Detect which cell encompasses the target text, then output its [x, y] center coordinate. 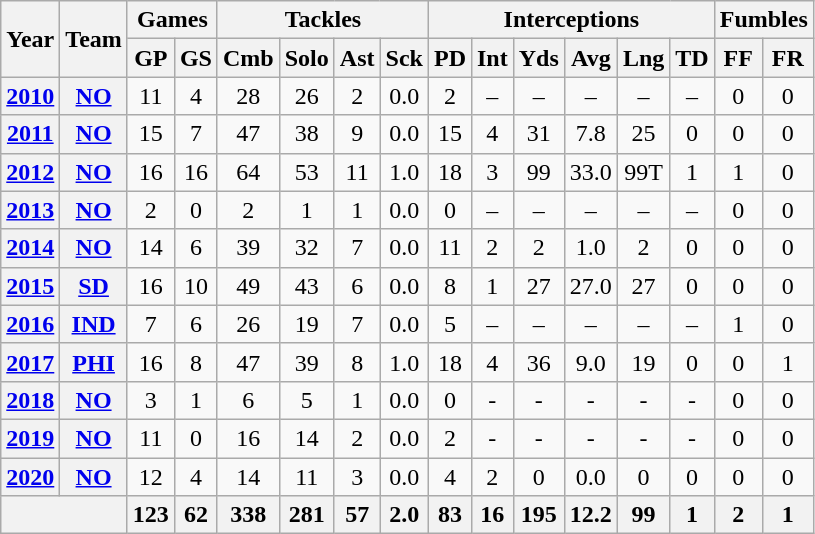
83 [450, 515]
GS [196, 58]
25 [643, 134]
2011 [30, 134]
27.0 [590, 286]
Team [94, 39]
195 [538, 515]
Interceptions [571, 20]
Yds [538, 58]
53 [306, 172]
123 [150, 515]
Year [30, 39]
7.8 [590, 134]
Tackles [322, 20]
12.2 [590, 515]
2013 [30, 210]
2010 [30, 96]
Lng [643, 58]
GP [150, 58]
2012 [30, 172]
2.0 [404, 515]
2015 [30, 286]
43 [306, 286]
PD [450, 58]
2020 [30, 477]
12 [150, 477]
TD [692, 58]
64 [248, 172]
57 [357, 515]
281 [306, 515]
FF [738, 58]
Games [172, 20]
62 [196, 515]
Avg [590, 58]
9.0 [590, 362]
2016 [30, 324]
Ast [357, 58]
Fumbles [764, 20]
2017 [30, 362]
36 [538, 362]
31 [538, 134]
28 [248, 96]
2019 [30, 438]
10 [196, 286]
32 [306, 248]
49 [248, 286]
9 [357, 134]
Int [492, 58]
2018 [30, 400]
IND [94, 324]
2014 [30, 248]
Sck [404, 58]
Solo [306, 58]
33.0 [590, 172]
PHI [94, 362]
FR [788, 58]
38 [306, 134]
SD [94, 286]
338 [248, 515]
99T [643, 172]
Cmb [248, 58]
